Output the [X, Y] coordinate of the center of the cell containing the given text.  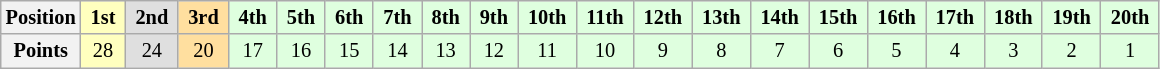
5 [896, 51]
10 [604, 51]
20 [203, 51]
12 [494, 51]
Position [41, 17]
11th [604, 17]
6 [838, 51]
6th [349, 17]
20th [1130, 17]
13th [721, 17]
9th [494, 17]
11 [547, 51]
1 [1130, 51]
16th [896, 17]
4 [955, 51]
7 [779, 51]
4th [253, 17]
9 [663, 51]
17 [253, 51]
1st [104, 17]
16 [301, 51]
2 [1071, 51]
14 [397, 51]
5th [301, 17]
18th [1013, 17]
14th [779, 17]
15 [349, 51]
17th [955, 17]
12th [663, 17]
15th [838, 17]
13 [446, 51]
24 [152, 51]
10th [547, 17]
3 [1013, 51]
28 [104, 51]
2nd [152, 17]
7th [397, 17]
Points [41, 51]
19th [1071, 17]
8 [721, 51]
8th [446, 17]
3rd [203, 17]
